For the text-containing cell, return its midpoint in (x, y) coordinate format. 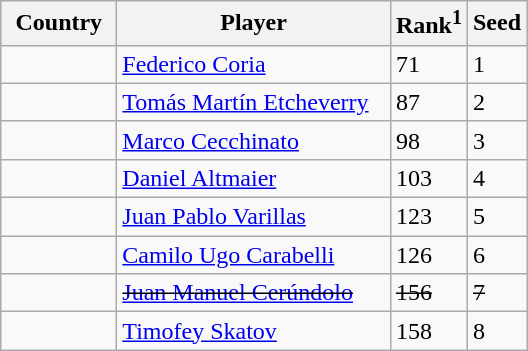
Country (59, 24)
Tomás Martín Etcheverry (254, 102)
1 (496, 64)
7 (496, 293)
123 (428, 217)
Juan Pablo Varillas (254, 217)
Rank1 (428, 24)
Seed (496, 24)
71 (428, 64)
2 (496, 102)
98 (428, 140)
Daniel Altmaier (254, 178)
8 (496, 331)
Federico Coria (254, 64)
Camilo Ugo Carabelli (254, 255)
87 (428, 102)
126 (428, 255)
3 (496, 140)
Marco Cecchinato (254, 140)
103 (428, 178)
Timofey Skatov (254, 331)
Player (254, 24)
6 (496, 255)
Juan Manuel Cerúndolo (254, 293)
4 (496, 178)
156 (428, 293)
5 (496, 217)
158 (428, 331)
